Locate the cell with the specified text and output its [x, y] center coordinate. 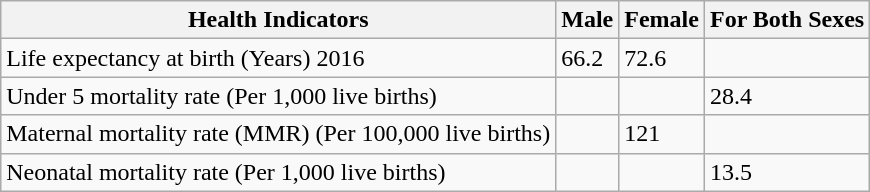
Neonatal mortality rate (Per 1,000 live births) [278, 172]
72.6 [662, 58]
Maternal mortality rate (MMR) (Per 100,000 live births) [278, 134]
For Both Sexes [786, 20]
66.2 [588, 58]
13.5 [786, 172]
Under 5 mortality rate (Per 1,000 live births) [278, 96]
Male [588, 20]
Health Indicators [278, 20]
Life expectancy at birth (Years) 2016 [278, 58]
28.4 [786, 96]
Female [662, 20]
121 [662, 134]
